Locate the cell with the specified text and output its (X, Y) center coordinate. 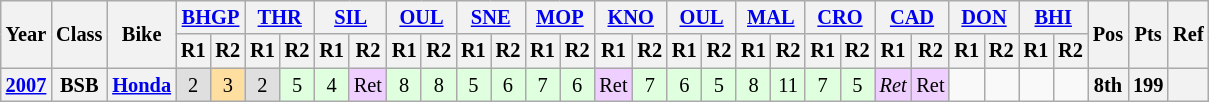
THR (280, 17)
BSB (79, 85)
Ref (1188, 34)
Pos (1108, 34)
DON (984, 17)
4 (332, 85)
3 (228, 85)
KNO (630, 17)
CRO (840, 17)
MAL (770, 17)
Pts (1148, 34)
Year (26, 34)
BHGP (210, 17)
SNE (490, 17)
MOP (560, 17)
199 (1148, 85)
Bike (142, 34)
SIL (350, 17)
Honda (142, 85)
2007 (26, 85)
8th (1108, 85)
CAD (912, 17)
Class (79, 34)
BHI (1054, 17)
11 (788, 85)
